Identify which cell holds the provided text, then report its (X, Y) central coordinate. 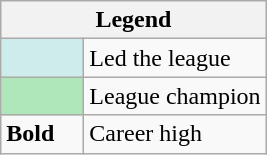
Bold (42, 134)
League champion (175, 96)
Career high (175, 134)
Legend (134, 20)
Led the league (175, 58)
